Locate the cell with the specified text and output its [X, Y] center coordinate. 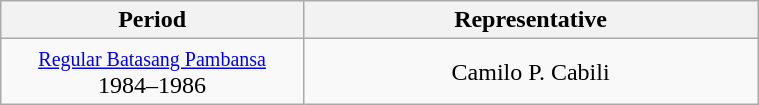
Period [152, 20]
Camilo P. Cabili [530, 72]
Regular Batasang Pambansa1984–1986 [152, 72]
Representative [530, 20]
